Provide the [x, y] coordinate of the cell's center where the given text is located.  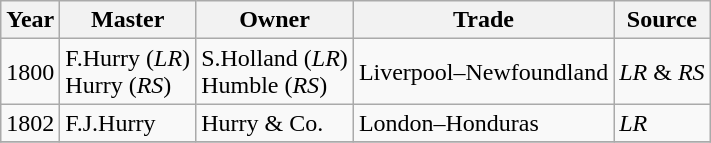
Master [128, 20]
LR [662, 123]
Liverpool–Newfoundland [483, 72]
F.Hurry (LR)Hurry (RS) [128, 72]
1800 [30, 72]
F.J.Hurry [128, 123]
1802 [30, 123]
Year [30, 20]
Trade [483, 20]
Hurry & Co. [275, 123]
London–Honduras [483, 123]
S.Holland (LR)Humble (RS) [275, 72]
Source [662, 20]
Owner [275, 20]
LR & RS [662, 72]
